Identify which cell holds the provided text, then report its [x, y] central coordinate. 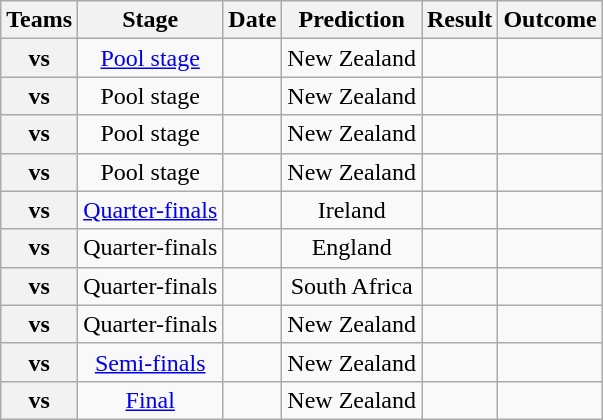
Result [460, 20]
Outcome [550, 20]
South Africa [352, 286]
Date [252, 20]
Stage [150, 20]
Ireland [352, 210]
Final [150, 400]
England [352, 248]
Prediction [352, 20]
Semi-finals [150, 362]
Teams [40, 20]
